Locate the cell with the specified text and output its [x, y] center coordinate. 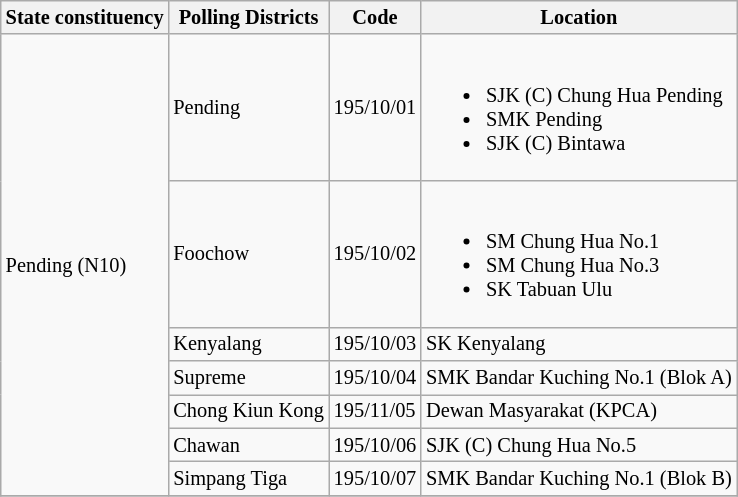
Pending [248, 107]
Location [579, 17]
SMK Bandar Kuching No.1 (Blok B) [579, 479]
Simpang Tiga [248, 479]
195/10/04 [375, 378]
195/10/03 [375, 344]
SK Kenyalang [579, 344]
195/10/02 [375, 253]
Pending (N10) [85, 264]
195/10/01 [375, 107]
SJK (C) Chung Hua No.5 [579, 445]
Chong Kiun Kong [248, 411]
Dewan Masyarakat (KPCA) [579, 411]
SM Chung Hua No.1SM Chung Hua No.3SK Tabuan Ulu [579, 253]
Code [375, 17]
Chawan [248, 445]
Foochow [248, 253]
Kenyalang [248, 344]
State constituency [85, 17]
195/11/05 [375, 411]
Supreme [248, 378]
SJK (C) Chung Hua PendingSMK PendingSJK (C) Bintawa [579, 107]
195/10/07 [375, 479]
Polling Districts [248, 17]
195/10/06 [375, 445]
SMK Bandar Kuching No.1 (Blok A) [579, 378]
